Capture the cell that displays the provided text and extract its [x, y] central coordinate. 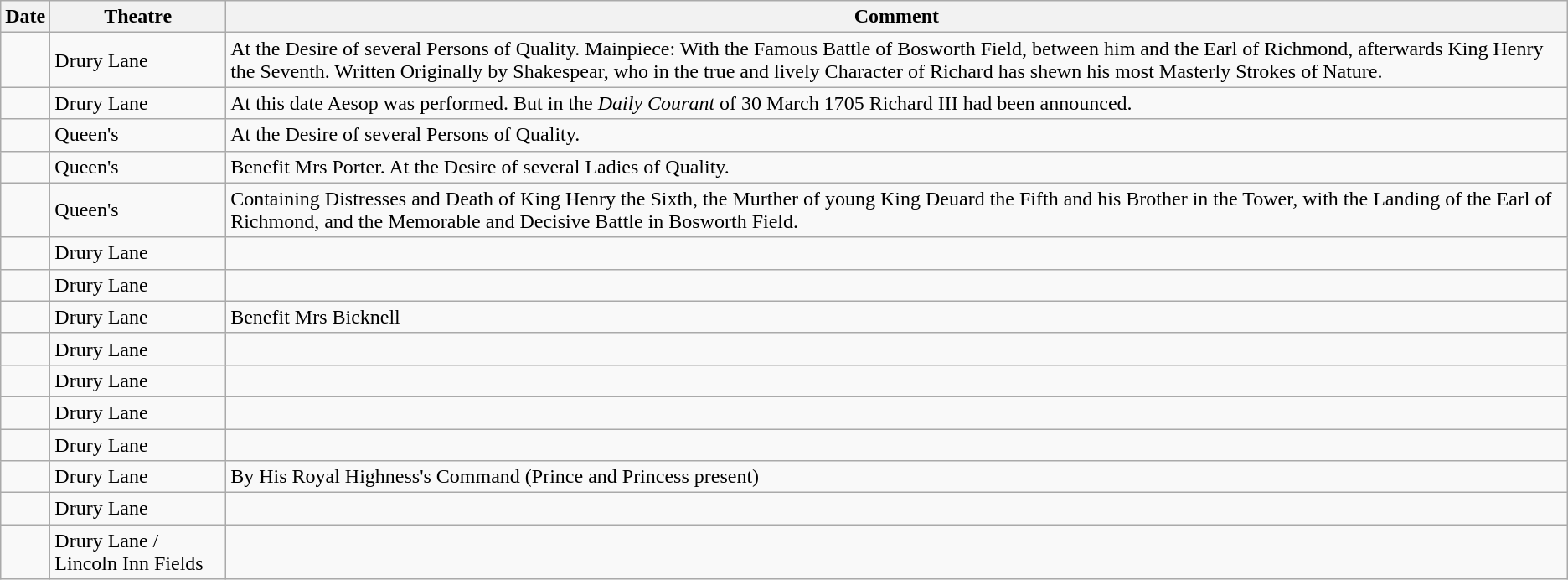
Benefit Mrs Bicknell [897, 317]
By His Royal Highness's Command (Prince and Princess present) [897, 477]
Drury Lane / Lincoln Inn Fields [138, 552]
Benefit Mrs Porter. At the Desire of several Ladies of Quality. [897, 167]
At the Desire of several Persons of Quality. [897, 135]
Theatre [138, 17]
Comment [897, 17]
Date [25, 17]
At this date Aesop was performed. But in the Daily Courant of 30 March 1705 Richard III had been announced. [897, 103]
